Return [X, Y] of the center of cell containing provided text 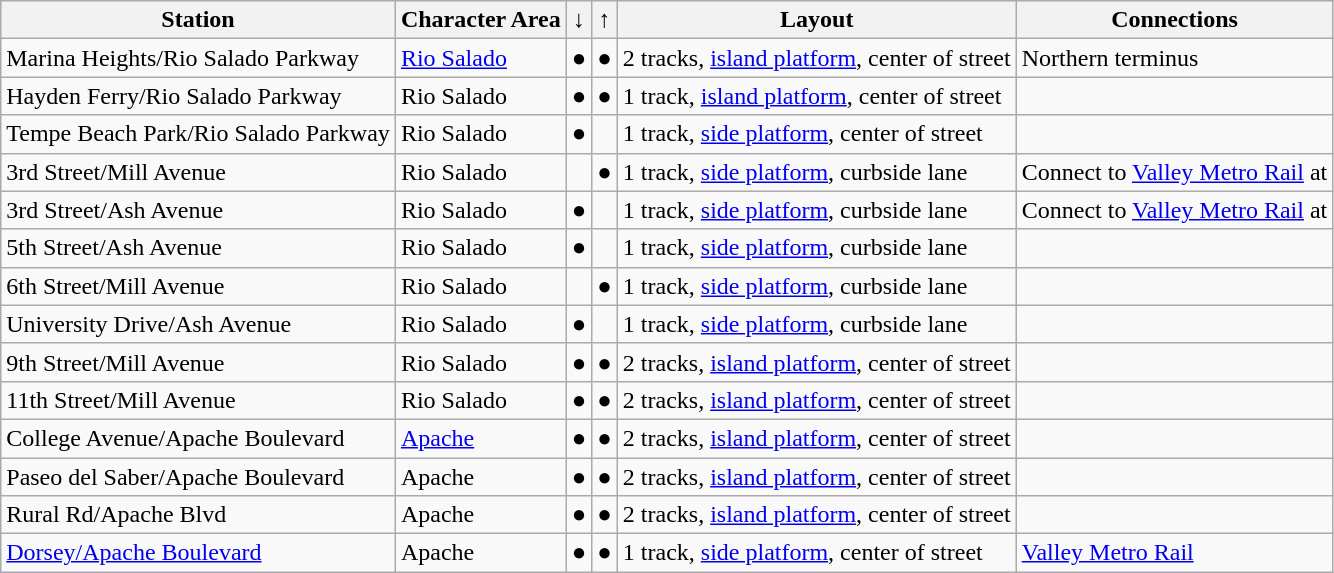
↑ [605, 20]
Hayden Ferry/Rio Salado Parkway [198, 96]
Marina Heights/Rio Salado Parkway [198, 58]
Rural Rd/Apache Blvd [198, 515]
1 track, island platform, center of street [816, 96]
Station [198, 20]
University Drive/Ash Avenue [198, 324]
11th Street/Mill Avenue [198, 400]
Valley Metro Rail [1174, 553]
9th Street/Mill Avenue [198, 362]
Layout [816, 20]
Northern terminus [1174, 58]
5th Street/Ash Avenue [198, 248]
College Avenue/Apache Boulevard [198, 438]
Tempe Beach Park/Rio Salado Parkway [198, 134]
↓ [579, 20]
Connections [1174, 20]
3rd Street/Mill Avenue [198, 172]
3rd Street/Ash Avenue [198, 210]
Dorsey/Apache Boulevard [198, 553]
Paseo del Saber/Apache Boulevard [198, 477]
Character Area [480, 20]
6th Street/Mill Avenue [198, 286]
